Identify which cell holds the provided text, then report its [X, Y] central coordinate. 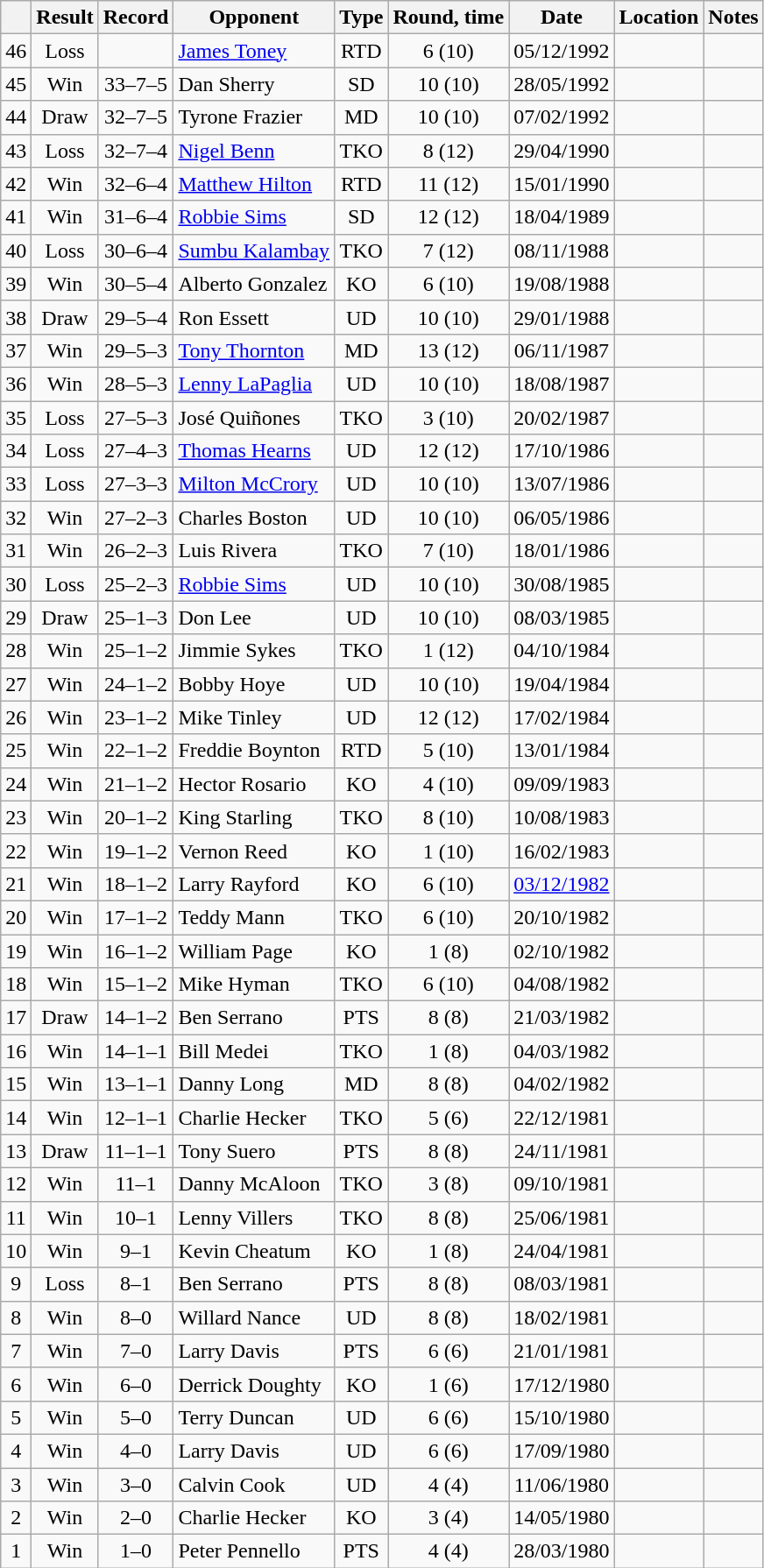
Terry Duncan [254, 1417]
20 [16, 917]
1–0 [136, 1551]
28 [16, 651]
20–1–2 [136, 817]
22–1–2 [136, 751]
Ron Essett [254, 317]
7 (10) [449, 551]
03/12/1982 [562, 884]
1 [16, 1551]
28/03/1980 [562, 1551]
Vernon Reed [254, 851]
24/11/1981 [562, 1151]
Record [136, 18]
37 [16, 350]
Type [361, 18]
Nigel Benn [254, 151]
Larry Rayford [254, 884]
Round, time [449, 18]
Result [65, 18]
25–1–3 [136, 618]
30 [16, 584]
04/10/1984 [562, 651]
43 [16, 151]
20/02/1987 [562, 418]
9 [16, 1284]
1 (12) [449, 651]
29 [16, 618]
4 [16, 1451]
32–7–5 [136, 117]
27 [16, 684]
17/02/1984 [562, 717]
38 [16, 317]
12 [16, 1184]
Dan Sherry [254, 84]
7 [16, 1351]
4–0 [136, 1451]
29/04/1990 [562, 151]
4 (10) [449, 784]
16 [16, 1051]
17/10/1986 [562, 451]
Hector Rosario [254, 784]
3 (8) [449, 1184]
5–0 [136, 1417]
24 [16, 784]
6 [16, 1384]
6–0 [136, 1384]
05/12/1992 [562, 51]
18/01/1986 [562, 551]
Freddie Boynton [254, 751]
William Page [254, 950]
41 [16, 217]
8 [16, 1317]
14 [16, 1118]
29–5–4 [136, 317]
04/02/1982 [562, 1084]
8–0 [136, 1317]
17–1–2 [136, 917]
Opponent [254, 18]
Sumbu Kalambay [254, 251]
40 [16, 251]
16–1–2 [136, 950]
7–0 [136, 1351]
27–4–3 [136, 451]
18/08/1987 [562, 384]
Milton McCrory [254, 484]
10/08/1983 [562, 817]
1 (6) [449, 1384]
18 [16, 985]
5 (6) [449, 1118]
13 (12) [449, 350]
8–1 [136, 1284]
21–1–2 [136, 784]
28–5–3 [136, 384]
3 [16, 1485]
13 [16, 1151]
46 [16, 51]
16/02/1983 [562, 851]
Bobby Hoye [254, 684]
Danny McAloon [254, 1184]
Tyrone Frazier [254, 117]
42 [16, 184]
14–1–1 [136, 1051]
04/08/1982 [562, 985]
32–7–4 [136, 151]
21/01/1981 [562, 1351]
8 (12) [449, 151]
33 [16, 484]
33–7–5 [136, 84]
08/11/1988 [562, 251]
36 [16, 384]
25–1–2 [136, 651]
Notes [733, 18]
1 (10) [449, 851]
18/02/1981 [562, 1317]
Don Lee [254, 618]
Location [659, 18]
17/09/1980 [562, 1451]
26 [16, 717]
45 [16, 84]
19/04/1984 [562, 684]
15/10/1980 [562, 1417]
29/01/1988 [562, 317]
Alberto Gonzalez [254, 284]
13/07/1986 [562, 484]
04/03/1982 [562, 1051]
21/03/1982 [562, 1018]
24–1–2 [136, 684]
35 [16, 418]
15 [16, 1084]
21 [16, 884]
18–1–2 [136, 884]
08/03/1981 [562, 1284]
27–3–3 [136, 484]
9–1 [136, 1251]
3 (10) [449, 418]
13–1–1 [136, 1084]
Danny Long [254, 1084]
13/01/1984 [562, 751]
Kevin Cheatum [254, 1251]
7 (12) [449, 251]
Thomas Hearns [254, 451]
5 (10) [449, 751]
5 [16, 1417]
Matthew Hilton [254, 184]
25/06/1981 [562, 1218]
11–1 [136, 1184]
27–2–3 [136, 518]
22/12/1981 [562, 1118]
2–0 [136, 1518]
06/05/1986 [562, 518]
28/05/1992 [562, 84]
James Toney [254, 51]
22 [16, 851]
30–5–4 [136, 284]
31–6–4 [136, 217]
Willard Nance [254, 1317]
Peter Pennello [254, 1551]
José Quiñones [254, 418]
Bill Medei [254, 1051]
11 [16, 1218]
19–1–2 [136, 851]
32–6–4 [136, 184]
11/06/1980 [562, 1485]
30–6–4 [136, 251]
14/05/1980 [562, 1518]
31 [16, 551]
08/03/1985 [562, 618]
09/09/1983 [562, 784]
17/12/1980 [562, 1384]
30/08/1985 [562, 584]
18/04/1989 [562, 217]
24/04/1981 [562, 1251]
Jimmie Sykes [254, 651]
8 (10) [449, 817]
34 [16, 451]
Teddy Mann [254, 917]
Date [562, 18]
3–0 [136, 1485]
06/11/1987 [562, 350]
19 [16, 950]
27–5–3 [136, 418]
02/10/1982 [562, 950]
10 [16, 1251]
44 [16, 117]
17 [16, 1018]
20/10/1982 [562, 917]
Luis Rivera [254, 551]
Charles Boston [254, 518]
10–1 [136, 1218]
14–1–2 [136, 1018]
Tony Thornton [254, 350]
25–2–3 [136, 584]
23–1–2 [136, 717]
39 [16, 284]
King Starling [254, 817]
15–1–2 [136, 985]
Calvin Cook [254, 1485]
3 (4) [449, 1518]
Lenny LaPaglia [254, 384]
Mike Hyman [254, 985]
11 (12) [449, 184]
Derrick Doughty [254, 1384]
09/10/1981 [562, 1184]
23 [16, 817]
25 [16, 751]
29–5–3 [136, 350]
11–1–1 [136, 1151]
12–1–1 [136, 1118]
07/02/1992 [562, 117]
19/08/1988 [562, 284]
Lenny Villers [254, 1218]
2 [16, 1518]
Tony Suero [254, 1151]
32 [16, 518]
Mike Tinley [254, 717]
26–2–3 [136, 551]
15/01/1990 [562, 184]
